Provide the (x, y) coordinate of the cell's center where the given text is located.  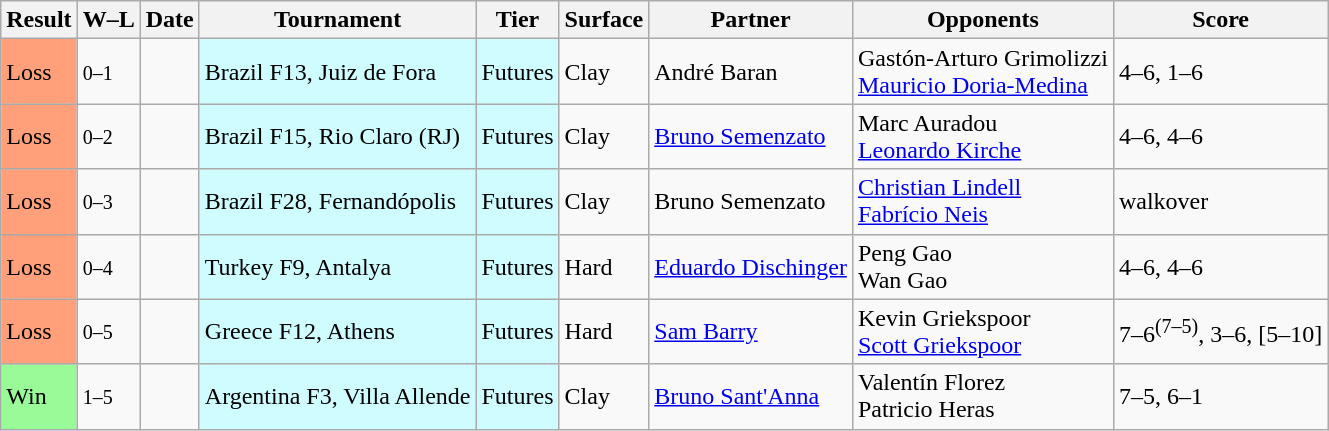
Brazil F15, Rio Claro (RJ) (338, 136)
Marc Auradou Leonardo Kirche (982, 136)
Argentina F3, Villa Allende (338, 396)
0–5 (108, 332)
Bruno Sant'Anna (751, 396)
Date (170, 20)
Greece F12, Athens (338, 332)
Eduardo Dischinger (751, 266)
Tier (518, 20)
0–3 (108, 202)
Surface (604, 20)
Brazil F28, Fernandópolis (338, 202)
Peng Gao Wan Gao (982, 266)
walkover (1220, 202)
Gastón-Arturo Grimolizzi Mauricio Doria-Medina (982, 72)
7–6(7–5), 3–6, [5–10] (1220, 332)
Result (39, 20)
Partner (751, 20)
Sam Barry (751, 332)
Opponents (982, 20)
1–5 (108, 396)
Brazil F13, Juiz de Fora (338, 72)
Tournament (338, 20)
0–2 (108, 136)
Valentín Florez Patricio Heras (982, 396)
André Baran (751, 72)
Win (39, 396)
0–1 (108, 72)
Turkey F9, Antalya (338, 266)
Score (1220, 20)
W–L (108, 20)
0–4 (108, 266)
7–5, 6–1 (1220, 396)
Christian Lindell Fabrício Neis (982, 202)
Kevin Griekspoor Scott Griekspoor (982, 332)
4–6, 1–6 (1220, 72)
